Provide the [X, Y] coordinate of the cell's center where the given text is located.  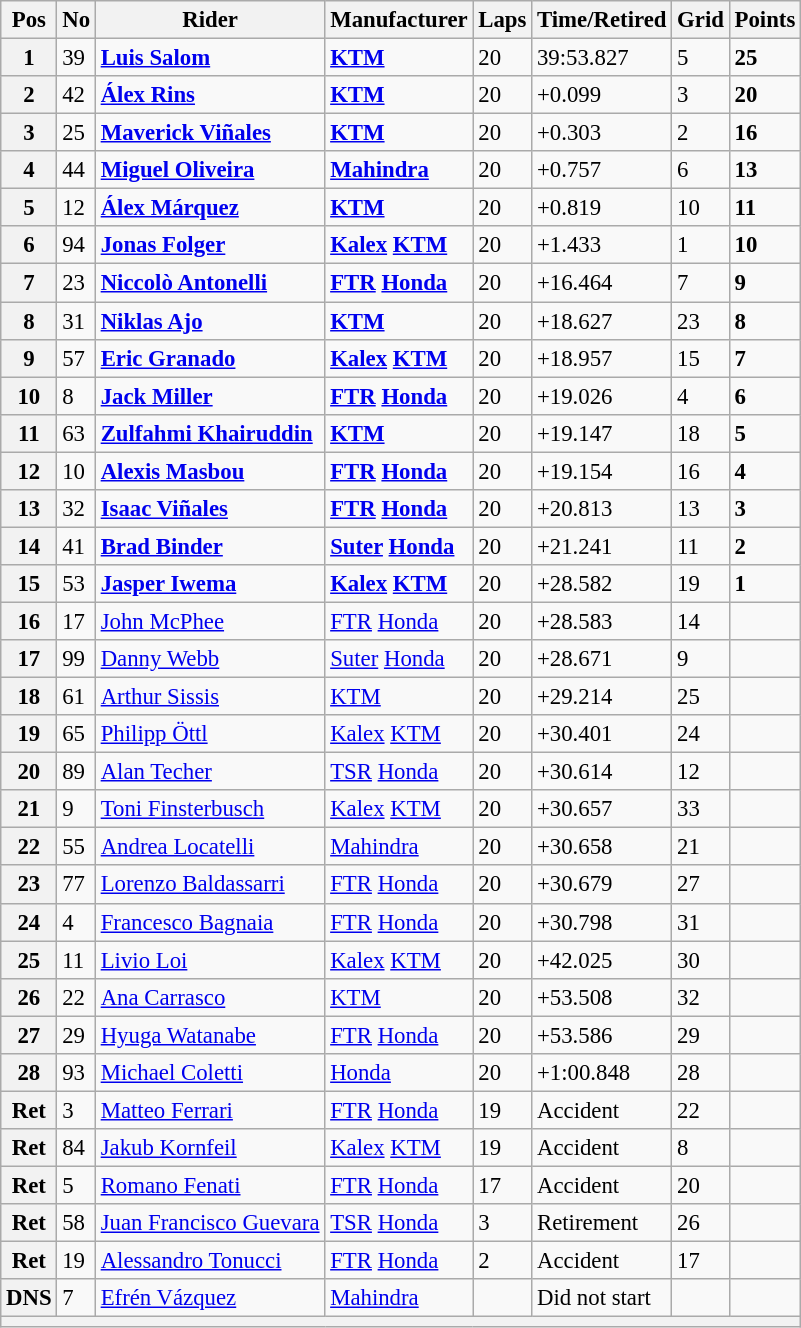
Miguel Oliveira [210, 170]
Alexis Masbou [210, 471]
44 [76, 170]
+29.214 [602, 697]
+53.586 [602, 1035]
Manufacturer [399, 20]
Luis Salom [210, 58]
Niklas Ajo [210, 321]
Ana Carrasco [210, 997]
Efrén Vázquez [210, 1298]
+19.154 [602, 471]
+1:00.848 [602, 1073]
+30.657 [602, 809]
61 [76, 697]
Álex Márquez [210, 208]
Andrea Locatelli [210, 847]
63 [76, 433]
Danny Webb [210, 659]
33 [700, 809]
+0.099 [602, 95]
Hyuga Watanabe [210, 1035]
Honda [399, 1073]
Maverick Viñales [210, 133]
Michael Coletti [210, 1073]
Isaac Viñales [210, 509]
+19.147 [602, 433]
Romano Fenati [210, 1185]
+21.241 [602, 546]
Time/Retired [602, 20]
Eric Granado [210, 358]
65 [76, 734]
Livio Loi [210, 960]
77 [76, 885]
Philipp Öttl [210, 734]
+20.813 [602, 509]
+19.026 [602, 396]
30 [700, 960]
Toni Finsterbusch [210, 809]
Points [764, 20]
+28.671 [602, 659]
+16.464 [602, 283]
No [76, 20]
Lorenzo Baldassarri [210, 885]
+30.798 [602, 922]
57 [76, 358]
41 [76, 546]
93 [76, 1073]
Arthur Sissis [210, 697]
Niccolò Antonelli [210, 283]
+30.658 [602, 847]
Jack Miller [210, 396]
Laps [502, 20]
55 [76, 847]
Matteo Ferrari [210, 1110]
Alessandro Tonucci [210, 1261]
+30.614 [602, 772]
+18.627 [602, 321]
John McPhee [210, 621]
84 [76, 1148]
Grid [700, 20]
+0.303 [602, 133]
Jasper Iwema [210, 584]
Alan Techer [210, 772]
53 [76, 584]
+18.957 [602, 358]
Zulfahmi Khairuddin [210, 433]
Did not start [602, 1298]
Jonas Folger [210, 245]
Francesco Bagnaia [210, 922]
89 [76, 772]
Jakub Kornfeil [210, 1148]
94 [76, 245]
39:53.827 [602, 58]
Álex Rins [210, 95]
42 [76, 95]
39 [76, 58]
99 [76, 659]
+30.401 [602, 734]
+0.757 [602, 170]
+28.582 [602, 584]
+0.819 [602, 208]
Pos [29, 20]
+53.508 [602, 997]
Juan Francisco Guevara [210, 1223]
+42.025 [602, 960]
58 [76, 1223]
+1.433 [602, 245]
Brad Binder [210, 546]
+30.679 [602, 885]
DNS [29, 1298]
Retirement [602, 1223]
+28.583 [602, 621]
Rider [210, 20]
